Return [X, Y] of the center of cell containing provided text 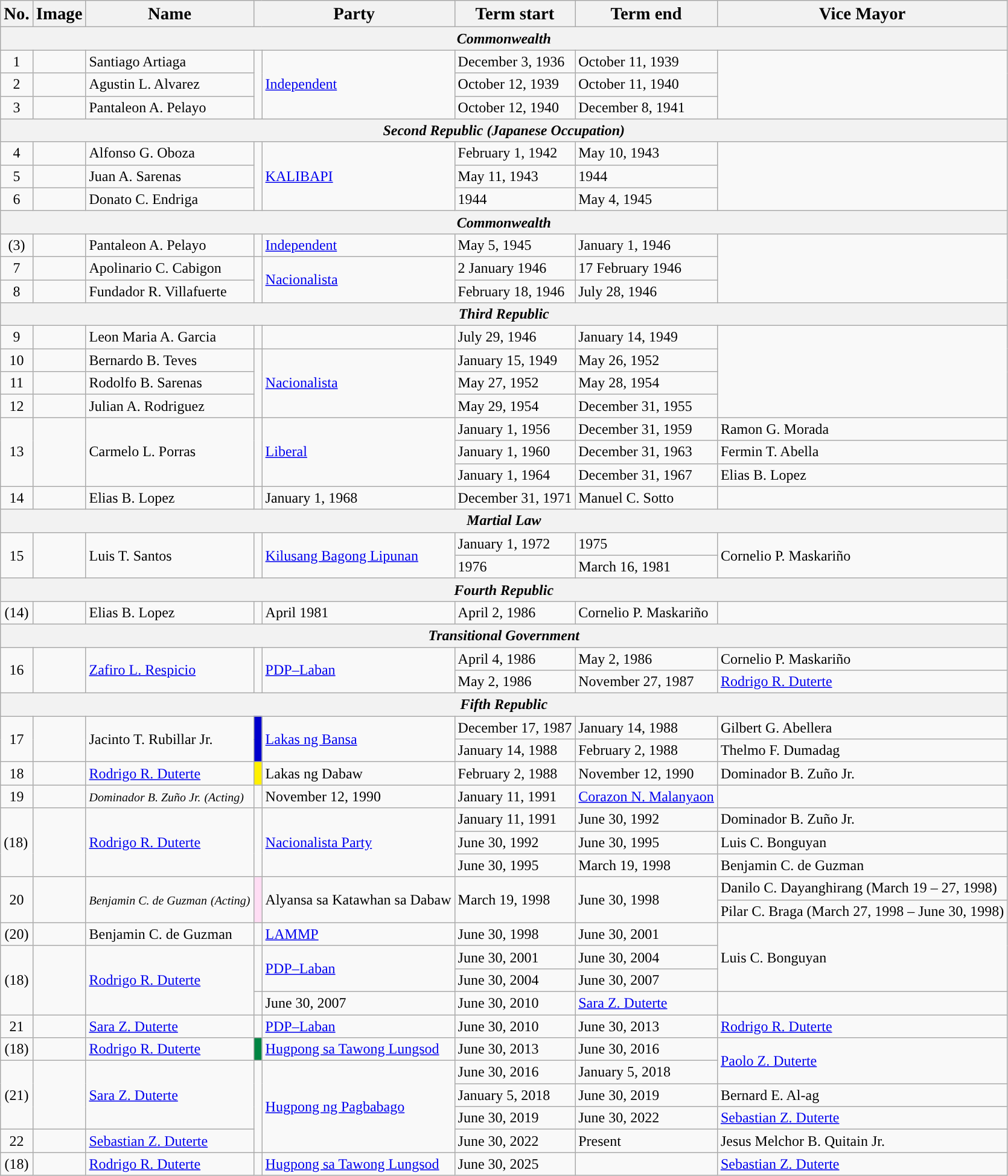
Luis T. Santos [170, 555]
January 1, 1956 [515, 429]
December 31, 1955 [646, 406]
Julian A. Rodriguez [170, 406]
January 1, 1960 [515, 452]
Juan A. Sarenas [170, 176]
December 31, 1959 [646, 429]
Fermin T. Abella [862, 452]
(14) [17, 612]
May 28, 1954 [646, 383]
Danilo C. Dayanghirang (March 19 – 27, 1998) [862, 888]
December 3, 1936 [515, 62]
October 11, 1940 [646, 84]
12 [17, 406]
8 [17, 291]
Vice Mayor [862, 14]
17 [17, 739]
Dominador B. Zuño Jr. (Acting) [170, 796]
(20) [17, 934]
Carmelo L. Porras [170, 452]
Thelmo F. Dumadag [862, 751]
Fifth Republic [504, 705]
Kilusang Bagong Lipunan [359, 555]
Jacinto T. Rubillar Jr. [170, 739]
Zafiro L. Respicio [170, 670]
May 5, 1945 [515, 245]
2 January 1946 [515, 268]
Liberal [359, 452]
1 [17, 62]
March 16, 1981 [646, 567]
Martial Law [504, 521]
June 30, 2025 [515, 1164]
9 [17, 337]
22 [17, 1141]
14 [17, 498]
January 1, 1964 [515, 475]
No. [17, 14]
Jesus Melchor B. Quitain Jr. [862, 1141]
Transitional Government [504, 635]
December 31, 1967 [646, 475]
(3) [17, 245]
19 [17, 796]
April 2, 1986 [515, 612]
Second Republic (Japanese Occupation) [504, 130]
16 [17, 670]
Rodolfo B. Sarenas [170, 383]
October 12, 1939 [515, 84]
Alyansa sa Katawhan sa Dabaw [359, 900]
13 [17, 452]
Pilar C. Braga (March 27, 1998 – June 30, 1998) [862, 911]
December 31, 1963 [646, 452]
20 [17, 900]
Leon Maria A. Garcia [170, 337]
21 [17, 1026]
Term start [515, 14]
January 1, 1968 [359, 498]
May 10, 1943 [646, 153]
Lakas ng Bansa [359, 739]
5 [17, 176]
February 18, 1946 [515, 291]
Agustin L. Alvarez [170, 84]
February 1, 1942 [515, 153]
Lakas ng Dabaw [359, 774]
November 27, 1987 [646, 682]
October 12, 1940 [515, 107]
December 17, 1987 [515, 728]
2 [17, 84]
KALIBAPI [359, 176]
10 [17, 360]
May 4, 1945 [646, 199]
1975 [646, 544]
3 [17, 107]
Benjamin C. de Guzman (Acting) [170, 900]
6 [17, 199]
Party [354, 14]
May 26, 1952 [646, 360]
17 February 1946 [646, 268]
Image [59, 14]
Fourth Republic [504, 590]
July 28, 1946 [646, 291]
January 15, 1949 [515, 360]
Paolo Z. Duterte [862, 1061]
Manuel C. Sotto [646, 498]
April 1981 [359, 612]
Term end [646, 14]
December 31, 1971 [515, 498]
October 11, 1939 [646, 62]
Bernardo B. Teves [170, 360]
Santiago Artiaga [170, 62]
Alfonso G. Oboza [170, 153]
Ramon G. Morada [862, 429]
LAMMP [359, 934]
July 29, 1946 [515, 337]
Nacionalista Party [359, 842]
April 4, 1986 [515, 658]
Donato C. Endriga [170, 199]
Apolinario C. Cabigon [170, 268]
18 [17, 774]
4 [17, 153]
May 29, 1954 [515, 406]
11 [17, 383]
(21) [17, 1095]
Fundador R. Villafuerte [170, 291]
December 8, 1941 [646, 107]
Corazon N. Malanyaon [646, 796]
Third Republic [504, 314]
May 11, 1943 [515, 176]
January 14, 1949 [646, 337]
Name [170, 14]
7 [17, 268]
15 [17, 555]
May 27, 1952 [515, 383]
Hugpong ng Pagbabago [359, 1107]
January 1, 1972 [515, 544]
1976 [515, 567]
Gilbert G. Abellera [862, 728]
January 1, 1946 [646, 245]
Bernard E. Al-ag [862, 1095]
Present [646, 1141]
